Extract the (x, y) coordinate from the center of the cell holding the provided text.  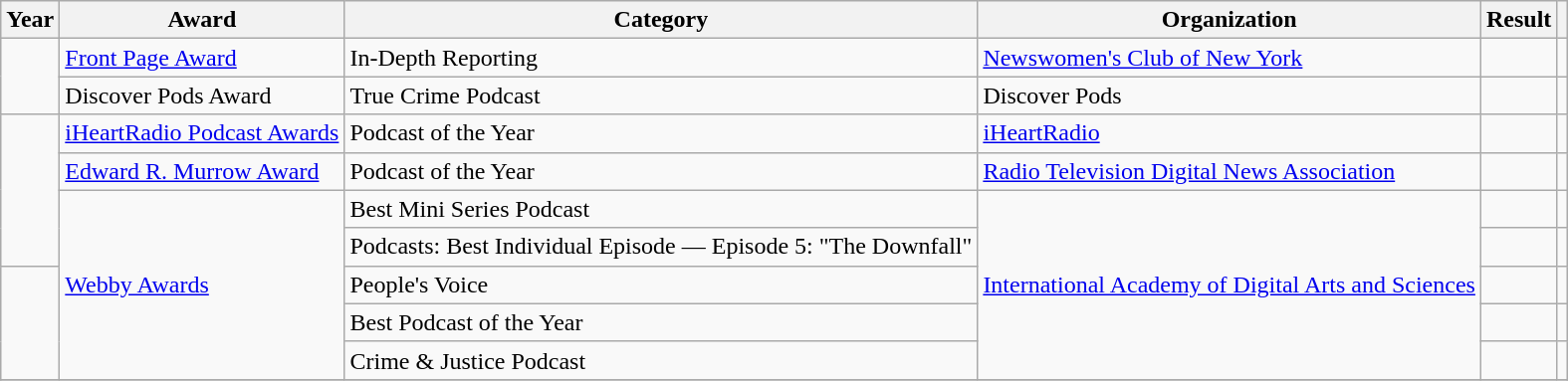
Organization (1230, 20)
Result (1518, 20)
Radio Television Digital News Association (1230, 171)
iHeartRadio Podcast Awards (202, 133)
Edward R. Murrow Award (202, 171)
Crime & Justice Podcast (661, 360)
iHeartRadio (1230, 133)
International Academy of Digital Arts and Sciences (1230, 285)
People's Voice (661, 285)
Discover Pods (1230, 95)
In-Depth Reporting (661, 58)
Newswomen's Club of New York (1230, 58)
Category (661, 20)
Best Podcast of the Year (661, 322)
Podcasts: Best Individual Episode — Episode 5: "The Downfall" (661, 247)
Best Mini Series Podcast (661, 209)
Webby Awards (202, 285)
True Crime Podcast (661, 95)
Discover Pods Award (202, 95)
Front Page Award (202, 58)
Award (202, 20)
Year (30, 20)
